From the cell containing the given text, extract its center point as [x, y] coordinate. 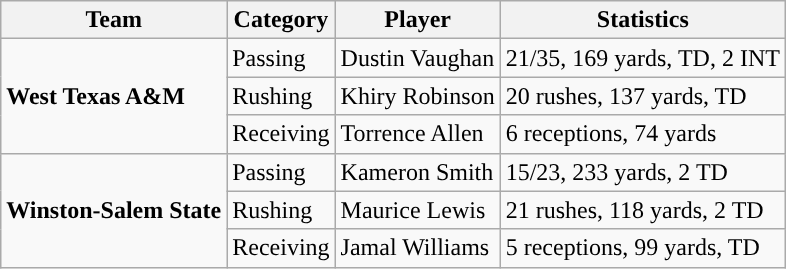
Maurice Lewis [418, 210]
Kameron Smith [418, 172]
Jamal Williams [418, 248]
20 rushes, 137 yards, TD [642, 96]
5 receptions, 99 yards, TD [642, 248]
21/35, 169 yards, TD, 2 INT [642, 58]
Team [114, 20]
21 rushes, 118 yards, 2 TD [642, 210]
Player [418, 20]
West Texas A&M [114, 96]
Torrence Allen [418, 134]
Dustin Vaughan [418, 58]
15/23, 233 yards, 2 TD [642, 172]
Statistics [642, 20]
Category [281, 20]
Winston-Salem State [114, 210]
6 receptions, 74 yards [642, 134]
Khiry Robinson [418, 96]
